Provide the [X, Y] coordinate of the cell's center where the given text is located.  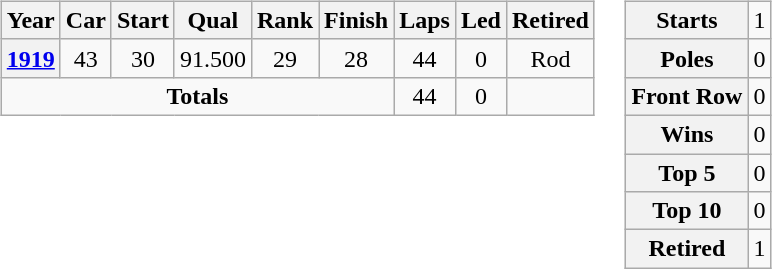
Front Row [687, 96]
Totals [197, 96]
Top 10 [687, 211]
Top 5 [687, 173]
Rank [284, 20]
Wins [687, 134]
29 [284, 58]
28 [356, 58]
1919 [30, 58]
Year [30, 20]
43 [86, 58]
Poles [687, 58]
Laps [425, 20]
Car [86, 20]
Qual [212, 20]
91.500 [212, 58]
Led [480, 20]
Rod [550, 58]
Start [142, 20]
Starts [687, 20]
Finish [356, 20]
30 [142, 58]
